Capture the cell that displays the provided text and extract its [X, Y] central coordinate. 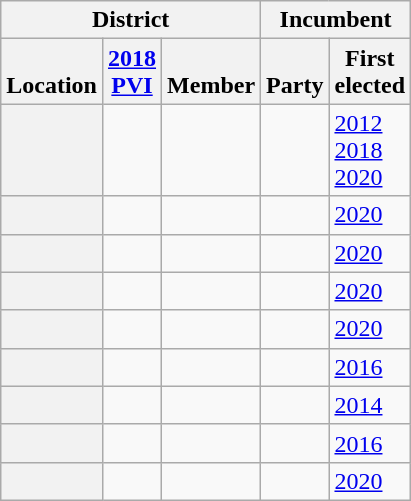
2018PVI [132, 72]
Member [212, 72]
20122018 2020 [370, 150]
Party [295, 72]
Location [52, 72]
Incumbent [336, 20]
Firstelected [370, 72]
District [131, 20]
2014 [370, 405]
